Identify which cell holds the provided text, then report its [x, y] central coordinate. 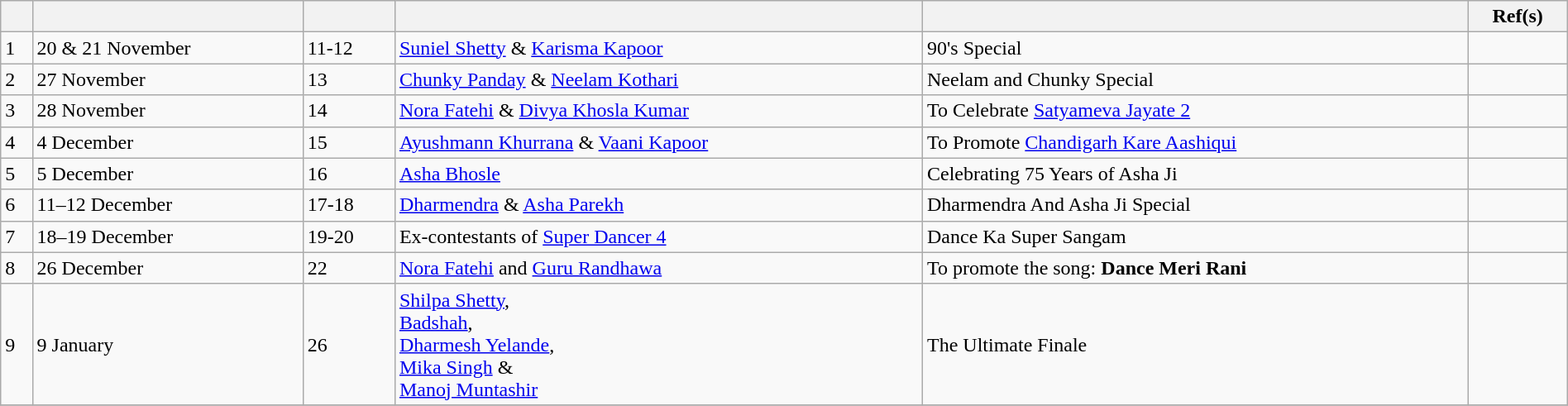
The Ultimate Finale [1195, 344]
3 [17, 111]
Ex-contestants of Super Dancer 4 [658, 236]
27 November [167, 79]
13 [349, 79]
28 November [167, 111]
8 [17, 268]
Suniel Shetty & Karisma Kapoor [658, 48]
17-18 [349, 205]
Celebrating 75 Years of Asha Ji [1195, 174]
4 [17, 142]
To promote the song: Dance Meri Rani [1195, 268]
4 December [167, 142]
Ref(s) [1518, 17]
14 [349, 111]
Dance Ka Super Sangam [1195, 236]
Nora Fatehi & Divya Khosla Kumar [658, 111]
Neelam and Chunky Special [1195, 79]
90's Special [1195, 48]
Dharmendra And Asha Ji Special [1195, 205]
26 [349, 344]
7 [17, 236]
15 [349, 142]
To Celebrate Satyameva Jayate 2 [1195, 111]
18–19 December [167, 236]
1 [17, 48]
19-20 [349, 236]
5 December [167, 174]
Dharmendra & Asha Parekh [658, 205]
Ayushmann Khurrana & Vaani Kapoor [658, 142]
22 [349, 268]
16 [349, 174]
11–12 December [167, 205]
26 December [167, 268]
20 & 21 November [167, 48]
9 [17, 344]
5 [17, 174]
11-12 [349, 48]
To Promote Chandigarh Kare Aashiqui [1195, 142]
Asha Bhosle [658, 174]
2 [17, 79]
Nora Fatehi and Guru Randhawa [658, 268]
6 [17, 205]
Chunky Panday & Neelam Kothari [658, 79]
Shilpa Shetty, Badshah, Dharmesh Yelande, Mika Singh & Manoj Muntashir [658, 344]
9 January [167, 344]
